Scan for the cell matching the given text and deliver its [x, y] coordinate at center. 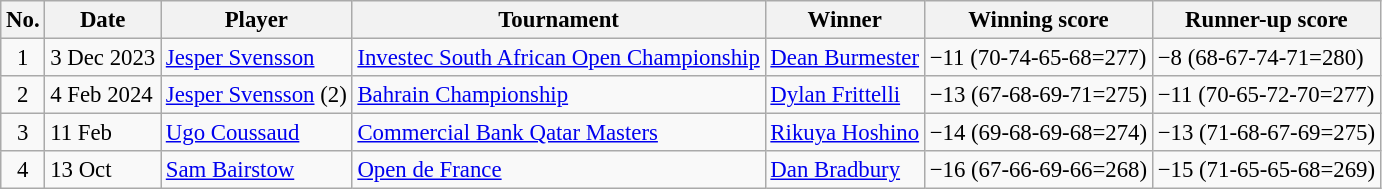
4 Feb 2024 [103, 95]
4 [23, 170]
Player [256, 20]
Winning score [1038, 20]
Runner-up score [1266, 20]
−13 (71-68-67-69=275) [1266, 133]
11 Feb [103, 133]
Investec South African Open Championship [558, 58]
Dan Bradbury [844, 170]
3 Dec 2023 [103, 58]
−11 (70-74-65-68=277) [1038, 58]
−14 (69-68-69-68=274) [1038, 133]
Winner [844, 20]
Ugo Coussaud [256, 133]
Rikuya Hoshino [844, 133]
1 [23, 58]
Jesper Svensson [256, 58]
Dylan Frittelli [844, 95]
13 Oct [103, 170]
−16 (67-66-69-66=268) [1038, 170]
Sam Bairstow [256, 170]
Dean Burmester [844, 58]
−13 (67-68-69-71=275) [1038, 95]
−8 (68-67-74-71=280) [1266, 58]
Jesper Svensson (2) [256, 95]
Commercial Bank Qatar Masters [558, 133]
Date [103, 20]
Open de France [558, 170]
−15 (71-65-65-68=269) [1266, 170]
3 [23, 133]
−11 (70-65-72-70=277) [1266, 95]
No. [23, 20]
2 [23, 95]
Bahrain Championship [558, 95]
Tournament [558, 20]
